From the cell containing the given text, extract its center point as [x, y] coordinate. 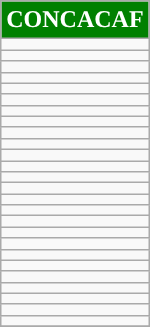
CONCACAF [75, 20]
